For the text-containing cell, return its midpoint in (X, Y) coordinate format. 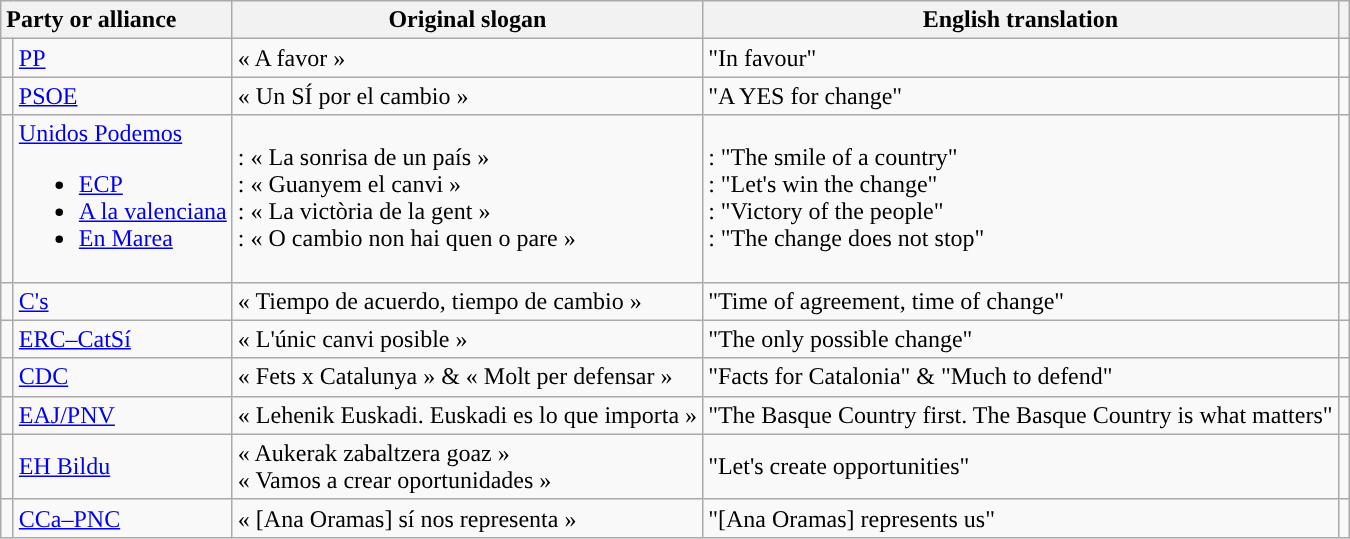
PSOE (122, 96)
EH Bildu (122, 466)
« Tiempo de acuerdo, tiempo de cambio » (467, 301)
« [Ana Oramas] sí nos representa » (467, 518)
CDC (122, 377)
« Aukerak zabaltzera goaz »« Vamos a crear oportunidades » (467, 466)
ERC–CatSí (122, 339)
« A favor » (467, 58)
« L'únic canvi posible » (467, 339)
English translation (1020, 20)
CCa–PNC (122, 518)
"Time of agreement, time of change" (1020, 301)
"In favour" (1020, 58)
: "The smile of a country": "Let's win the change": "Victory of the people": "The change does not stop" (1020, 198)
« Lehenik Euskadi. Euskadi es lo que importa » (467, 415)
"A YES for change" (1020, 96)
« Un SÍ por el cambio » (467, 96)
"The Basque Country first. The Basque Country is what matters" (1020, 415)
Original slogan (467, 20)
PP (122, 58)
"Let's create opportunities" (1020, 466)
: « La sonrisa de un país »: « Guanyem el canvi »: « La victòria de la gent »: « O cambio non hai quen o pare » (467, 198)
Unidos PodemosECPA la valencianaEn Marea (122, 198)
Party or alliance (117, 20)
"[Ana Oramas] represents us" (1020, 518)
"Facts for Catalonia" & "Much to defend" (1020, 377)
"The only possible change" (1020, 339)
C's (122, 301)
« Fets x Catalunya » & « Molt per defensar » (467, 377)
EAJ/PNV (122, 415)
